Identify which cell holds the provided text, then report its [x, y] central coordinate. 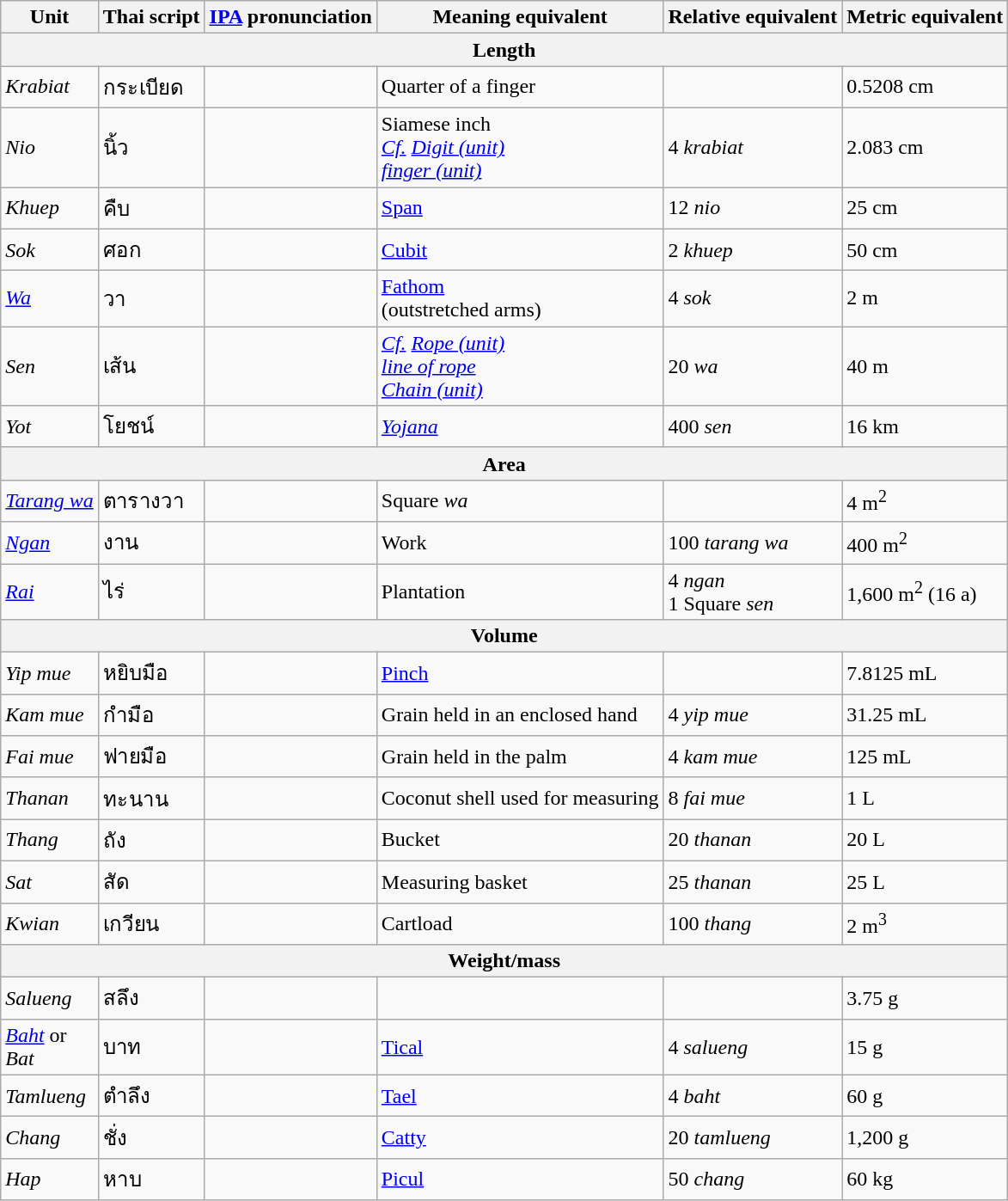
60 g [925, 1095]
Length [504, 50]
Tael [520, 1095]
2.083 cm [925, 147]
หาบ [151, 1180]
Rai [50, 591]
Measuring basket [520, 882]
4 salueng [753, 1047]
50 chang [753, 1180]
Krabiat [50, 88]
Salueng [50, 999]
Yot [50, 426]
50 cm [925, 249]
4 baht [753, 1095]
เกวียน [151, 923]
Span [520, 208]
Weight/mass [504, 961]
กำมือ [151, 715]
Baht or Bat [50, 1047]
Relative equivalent [753, 17]
4 m2 [925, 500]
60 kg [925, 1180]
1,600 m2 (16 a) [925, 591]
คืบ [151, 208]
Coconut shell used for measuring [520, 798]
Yojana [520, 426]
25 cm [925, 208]
สัด [151, 882]
Chang [50, 1138]
ตารางวา [151, 500]
25 thanan [753, 882]
ศอก [151, 249]
12 nio [753, 208]
Work [520, 543]
4 kam mue [753, 757]
4 krabiat [753, 147]
Grain held in the palm [520, 757]
เส้น [151, 366]
วา [151, 299]
หยิบมือ [151, 674]
Kam mue [50, 715]
ไร่ [151, 591]
7.8125 mL [925, 674]
Volume [504, 636]
3.75 g [925, 999]
4 yip mue [753, 715]
Area [504, 463]
2 m [925, 299]
Fai mue [50, 757]
Plantation [520, 591]
Yip mue [50, 674]
บาท [151, 1047]
ตำลึง [151, 1095]
กระเบียด [151, 88]
Cf. Rope (unit)line of rope Chain (unit) [520, 366]
Siamese inchCf. Digit (unit)finger (unit) [520, 147]
Khuep [50, 208]
ทะนาน [151, 798]
100 thang [753, 923]
Sen [50, 366]
ฟายมือ [151, 757]
สลึง [151, 999]
Quarter of a finger [520, 88]
นิ้ว [151, 147]
0.5208 cm [925, 88]
Picul [520, 1180]
ชั่ง [151, 1138]
4 sok [753, 299]
Thanan [50, 798]
Tical [520, 1047]
Sat [50, 882]
Unit [50, 17]
20 thanan [753, 841]
20 tamlueng [753, 1138]
Thang [50, 841]
2 khuep [753, 249]
งาน [151, 543]
25 L [925, 882]
Grain held in an enclosed hand [520, 715]
Nio [50, 147]
400 m2 [925, 543]
1 L [925, 798]
Sok [50, 249]
20 L [925, 841]
Bucket [520, 841]
Hap [50, 1180]
Fathom (outstretched arms) [520, 299]
IPA pronunciation [290, 17]
Square wa [520, 500]
Cubit [520, 249]
1,200 g [925, 1138]
Meaning equivalent [520, 17]
125 mL [925, 757]
Ngan [50, 543]
Kwian [50, 923]
16 km [925, 426]
400 sen [753, 426]
Thai script [151, 17]
Pinch [520, 674]
20 wa [753, 366]
Tarang wa [50, 500]
31.25 mL [925, 715]
Cartload [520, 923]
Metric equivalent [925, 17]
8 fai mue [753, 798]
Tamlueng [50, 1095]
ถัง [151, 841]
2 m3 [925, 923]
100 tarang wa [753, 543]
4 ngan1 Square sen [753, 591]
โยชน์ [151, 426]
Wa [50, 299]
Catty [520, 1138]
40 m [925, 366]
15 g [925, 1047]
